Output the [x, y] coordinate of the center of the cell containing the given text.  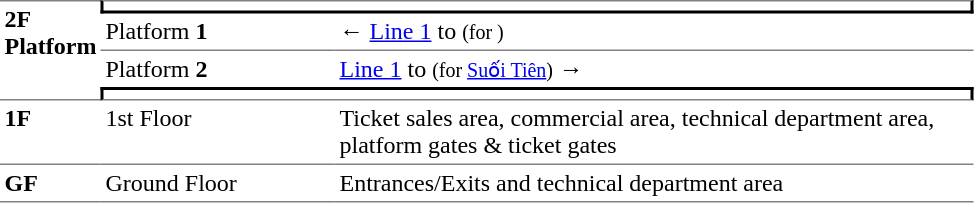
GF [50, 184]
2FPlatform [50, 50]
Platform 1 [218, 33]
1F [50, 132]
Entrances/Exits and technical department area [654, 184]
Ticket sales area, commercial area, technical department area, platform gates & ticket gates [654, 132]
Ground Floor [218, 184]
Line 1 to (for Suối Tiên) → [654, 69]
Platform 2 [218, 69]
← Line 1 to (for ) [654, 33]
1st Floor [218, 132]
